Find where the given text appears and provide that cell's center as (x, y) coordinate. 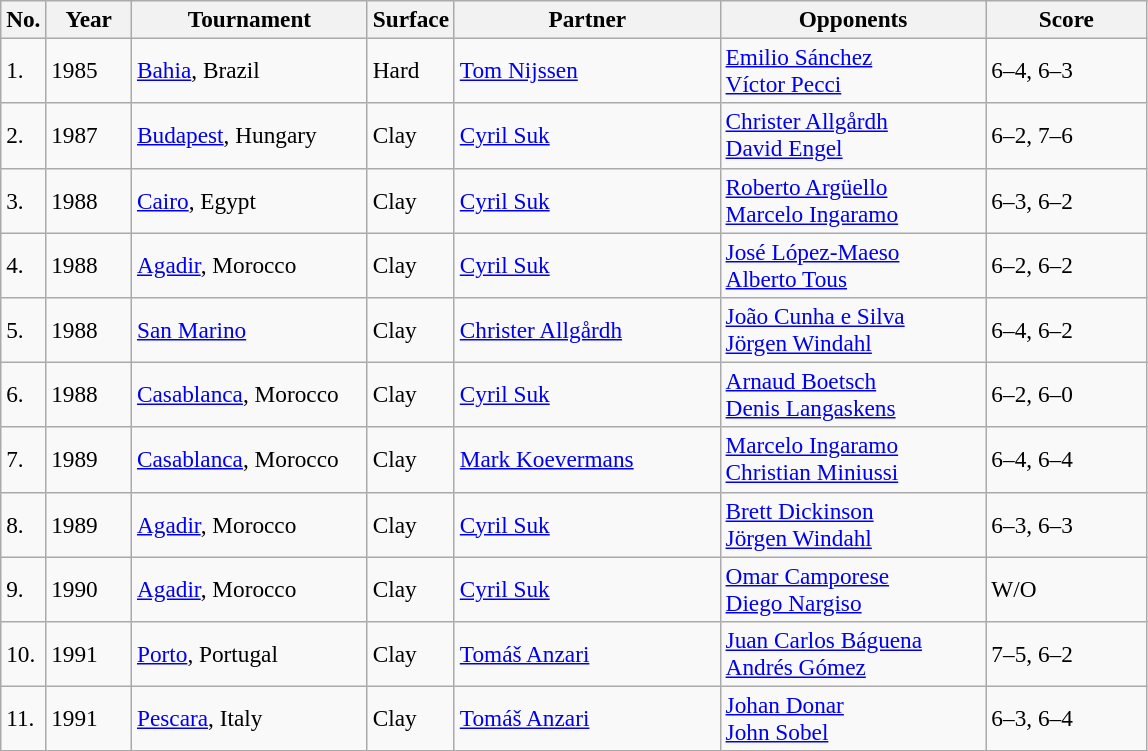
Marcelo Ingaramo Christian Miniussi (853, 460)
Johan Donar John Sobel (853, 718)
6–3, 6–3 (1066, 524)
Pescara, Italy (250, 718)
10. (24, 654)
4. (24, 264)
Christer Allgårdh David Engel (853, 136)
San Marino (250, 330)
Score (1066, 19)
8. (24, 524)
Partner (587, 19)
W/O (1066, 588)
Christer Allgårdh (587, 330)
Porto, Portugal (250, 654)
Tom Nijssen (587, 70)
6–4, 6–4 (1066, 460)
Arnaud Boetsch Denis Langaskens (853, 394)
Cairo, Egypt (250, 200)
Bahia, Brazil (250, 70)
11. (24, 718)
Budapest, Hungary (250, 136)
6–2, 7–6 (1066, 136)
6–3, 6–2 (1066, 200)
1. (24, 70)
1990 (89, 588)
Surface (410, 19)
José López-Maeso Alberto Tous (853, 264)
7–5, 6–2 (1066, 654)
2. (24, 136)
Emilio Sánchez Víctor Pecci (853, 70)
Mark Koevermans (587, 460)
1987 (89, 136)
Year (89, 19)
5. (24, 330)
6–4, 6–2 (1066, 330)
Juan Carlos Báguena Andrés Gómez (853, 654)
Brett Dickinson Jörgen Windahl (853, 524)
6–4, 6–3 (1066, 70)
6. (24, 394)
Roberto Argüello Marcelo Ingaramo (853, 200)
João Cunha e Silva Jörgen Windahl (853, 330)
6–2, 6–2 (1066, 264)
7. (24, 460)
Tournament (250, 19)
Hard (410, 70)
6–3, 6–4 (1066, 718)
3. (24, 200)
6–2, 6–0 (1066, 394)
9. (24, 588)
1985 (89, 70)
Omar Camporese Diego Nargiso (853, 588)
No. (24, 19)
Opponents (853, 19)
